Locate the cell with the specified text and output its [x, y] center coordinate. 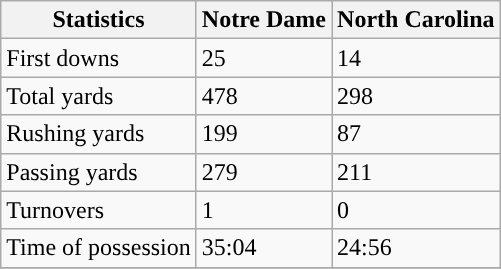
1 [264, 210]
Statistics [99, 20]
Notre Dame [264, 20]
24:56 [416, 248]
Passing yards [99, 172]
0 [416, 210]
14 [416, 58]
Rushing yards [99, 134]
279 [264, 172]
Total yards [99, 96]
298 [416, 96]
478 [264, 96]
Turnovers [99, 210]
First downs [99, 58]
Time of possession [99, 248]
35:04 [264, 248]
North Carolina [416, 20]
199 [264, 134]
25 [264, 58]
87 [416, 134]
211 [416, 172]
